From the cell containing the given text, extract its center point as (X, Y) coordinate. 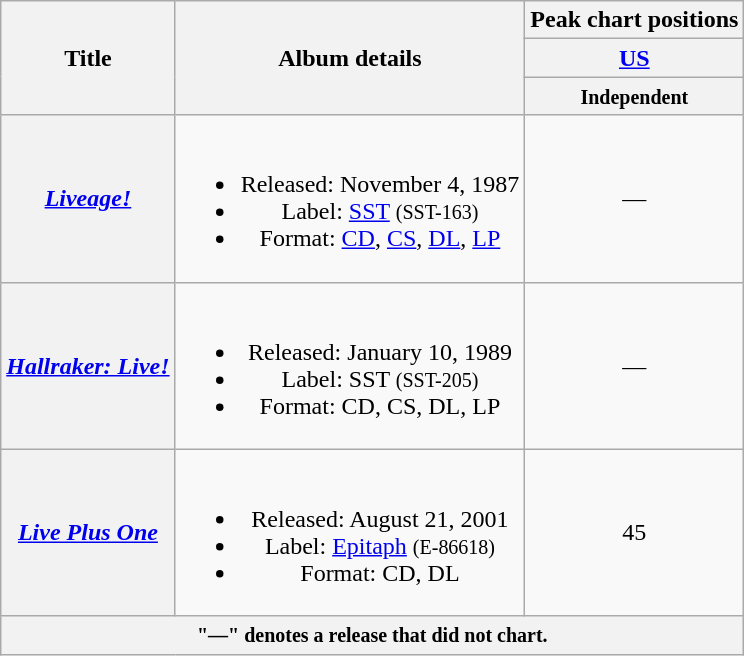
Hallraker: Live! (88, 366)
Released: August 21, 2001Label: Epitaph (E-86618)Format: CD, DL (350, 532)
Peak chart positions (634, 20)
Title (88, 58)
Released: November 4, 1987Label: SST (SST-163)Format: CD, CS, DL, LP (350, 198)
45 (634, 532)
Album details (350, 58)
"—" denotes a release that did not chart. (372, 635)
US (634, 58)
Independent (634, 96)
Live Plus One (88, 532)
Liveage! (88, 198)
Released: January 10, 1989Label: SST (SST-205)Format: CD, CS, DL, LP (350, 366)
